Locate the cell with the specified text and output its [x, y] center coordinate. 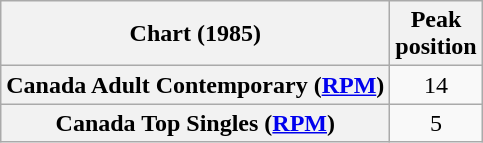
5 [436, 123]
14 [436, 85]
Peakposition [436, 34]
Canada Top Singles (RPM) [196, 123]
Canada Adult Contemporary (RPM) [196, 85]
Chart (1985) [196, 34]
